Return the [x, y] coordinate for the center point of the cell that contains the specified text.  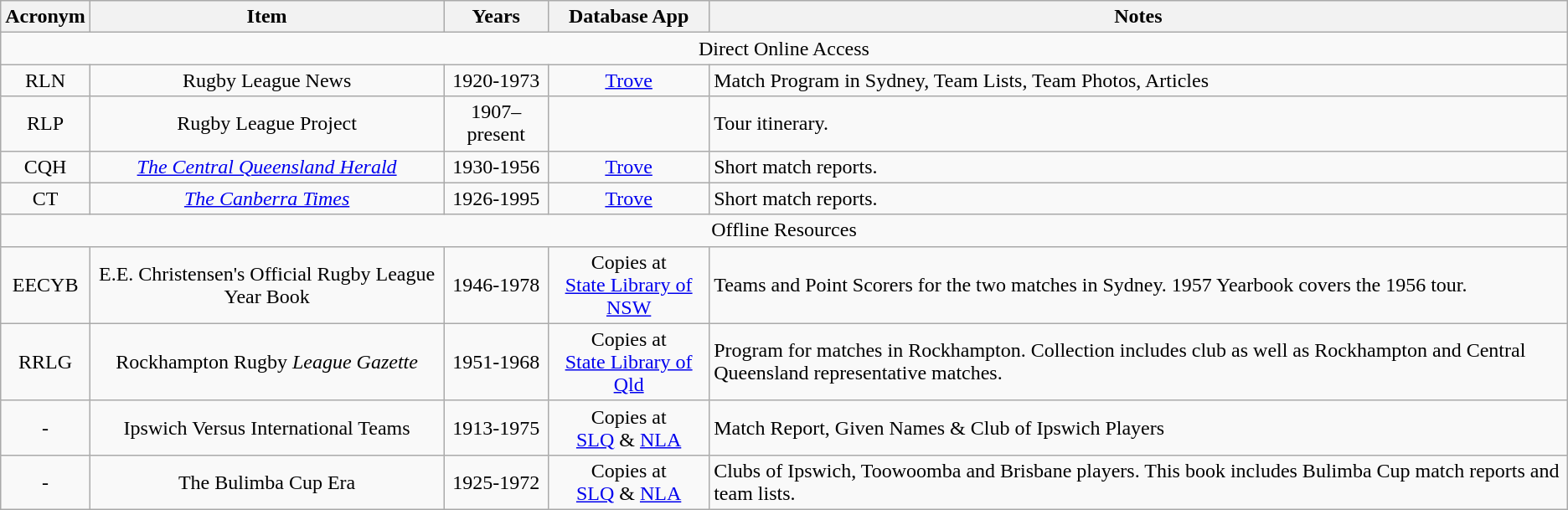
1946-1978 [496, 285]
Program for matches in Rockhampton. Collection includes club as well as Rockhampton and Central Queensland representative matches. [1139, 362]
RLP [45, 124]
Rockhampton Rugby League Gazette [266, 362]
Acronym [45, 17]
Item [266, 17]
The Canberra Times [266, 198]
1925-1972 [496, 482]
Copies at State Library of NSW [629, 285]
Offline Resources [784, 230]
Database App [629, 17]
Tour itinerary. [1139, 124]
1907–present [496, 124]
1951-1968 [496, 362]
CT [45, 198]
1930-1956 [496, 167]
Years [496, 17]
E.E. Christensen's Official Rugby League Year Book [266, 285]
Match Report, Given Names & Club of Ipswich Players [1139, 427]
Rugby League Project [266, 124]
1920-1973 [496, 80]
Teams and Point Scorers for the two matches in Sydney. 1957 Yearbook covers the 1956 tour. [1139, 285]
Match Program in Sydney, Team Lists, Team Photos, Articles [1139, 80]
CQH [45, 167]
Direct Online Access [784, 49]
RLN [45, 80]
EECYB [45, 285]
1913-1975 [496, 427]
Rugby League News [266, 80]
Ipswich Versus International Teams [266, 427]
RRLG [45, 362]
Notes [1139, 17]
Clubs of Ipswich, Toowoomba and Brisbane players. This book includes Bulimba Cup match reports and team lists. [1139, 482]
Copies at State Library of Qld [629, 362]
1926-1995 [496, 198]
The Central Queensland Herald [266, 167]
The Bulimba Cup Era [266, 482]
